Extract the [x, y] coordinate from the center of the cell holding the provided text.  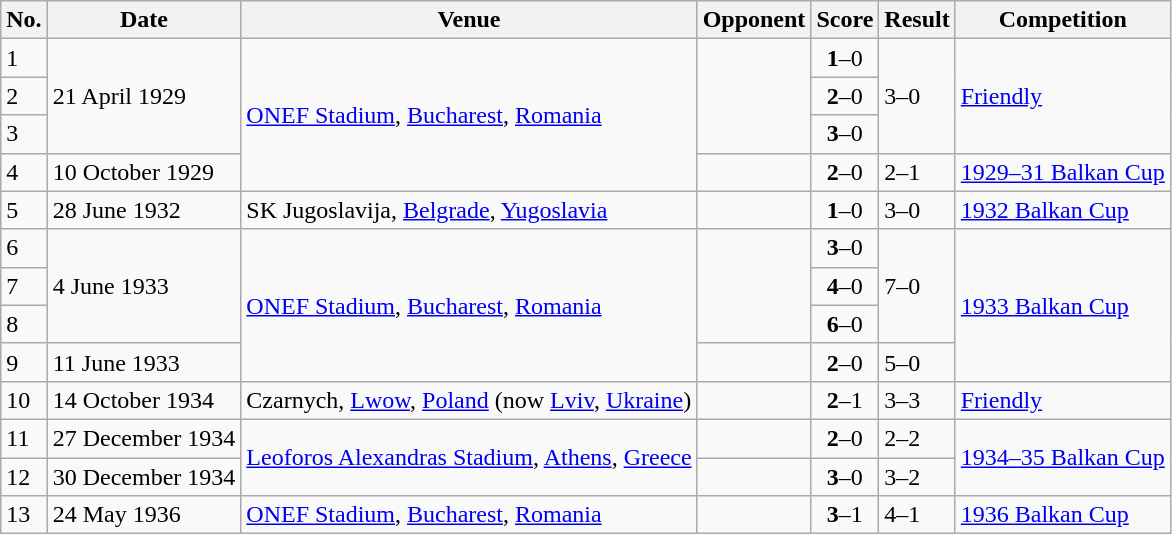
Competition [1062, 20]
1936 Balkan Cup [1062, 515]
7 [24, 286]
3 [24, 134]
12 [24, 477]
11 [24, 438]
3–2 [917, 477]
2–2 [917, 438]
Czarnych, Lwow, Poland (now Lviv, Ukraine) [469, 400]
6 [24, 248]
1933 Balkan Cup [1062, 305]
10 [24, 400]
30 December 1934 [144, 477]
No. [24, 20]
1 [24, 58]
24 May 1936 [144, 515]
5 [24, 210]
3–1 [845, 515]
1932 Balkan Cup [1062, 210]
Venue [469, 20]
1929–31 Balkan Cup [1062, 172]
3–3 [917, 400]
4–1 [917, 515]
21 April 1929 [144, 96]
Date [144, 20]
9 [24, 362]
11 June 1933 [144, 362]
13 [24, 515]
5–0 [917, 362]
14 October 1934 [144, 400]
4–0 [845, 286]
Leoforos Alexandras Stadium, Athens, Greece [469, 457]
Opponent [754, 20]
7–0 [917, 286]
8 [24, 324]
10 October 1929 [144, 172]
28 June 1932 [144, 210]
27 December 1934 [144, 438]
2 [24, 96]
Result [917, 20]
6–0 [845, 324]
4 June 1933 [144, 286]
4 [24, 172]
SK Jugoslavija, Belgrade, Yugoslavia [469, 210]
Score [845, 20]
1934–35 Balkan Cup [1062, 457]
